Locate the cell with the specified text and output its [X, Y] center coordinate. 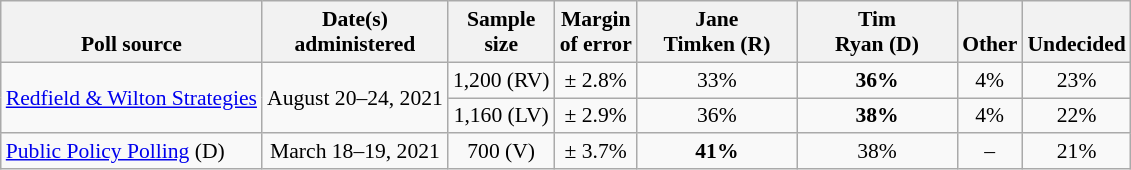
700 (V) [502, 152]
± 2.8% [596, 80]
22% [1076, 116]
August 20–24, 2021 [355, 98]
– [990, 152]
Public Policy Polling (D) [132, 152]
JaneTimken (R) [717, 32]
± 3.7% [596, 152]
Marginof error [596, 32]
March 18–19, 2021 [355, 152]
Other [990, 32]
TimRyan (D) [877, 32]
Date(s)administered [355, 32]
± 2.9% [596, 116]
Samplesize [502, 32]
1,200 (RV) [502, 80]
1,160 (LV) [502, 116]
Poll source [132, 32]
23% [1076, 80]
33% [717, 80]
41% [717, 152]
21% [1076, 152]
Undecided [1076, 32]
Redfield & Wilton Strategies [132, 98]
